Determine the (x, y) coordinate at the center of the cell enclosing the given text.  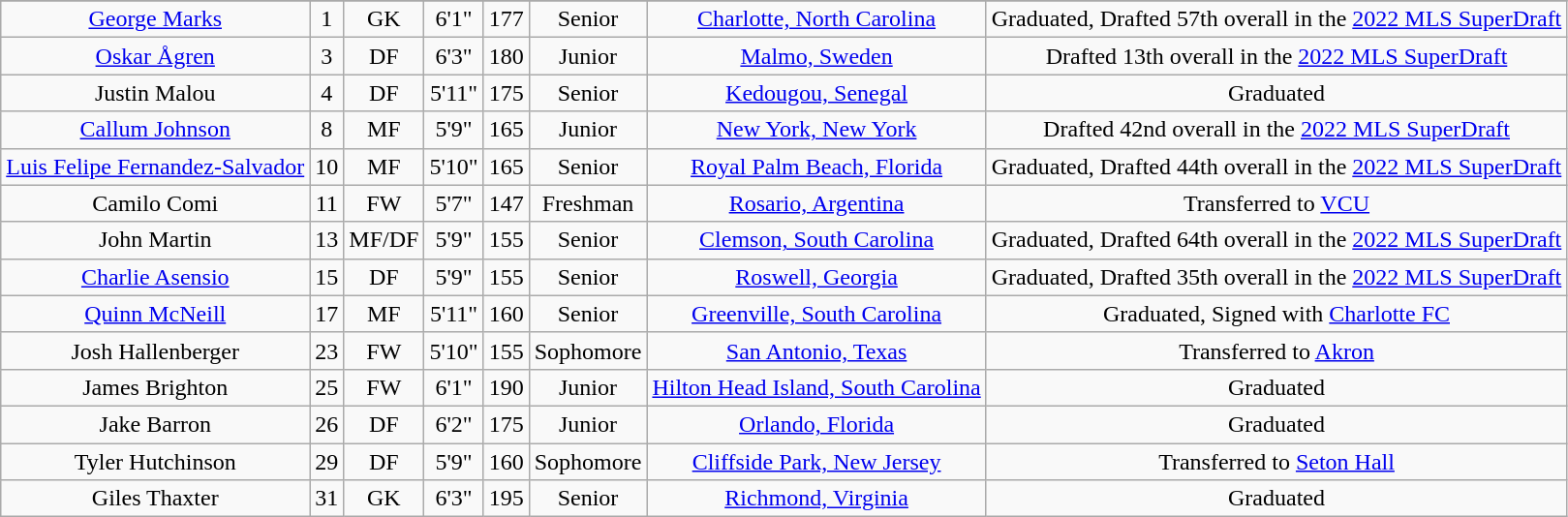
Malmo, Sweden (816, 56)
James Brighton (155, 387)
Clemson, South Carolina (816, 240)
Cliffside Park, New Jersey (816, 462)
Tyler Hutchinson (155, 462)
Luis Felipe Fernandez-Salvador (155, 167)
Graduated, Signed with Charlotte FC (1276, 314)
Oskar Ågren (155, 56)
Rosario, Argentina (816, 203)
29 (327, 462)
Quinn McNeill (155, 314)
Callum Johnson (155, 130)
Giles Thaxter (155, 499)
Graduated, Drafted 44th overall in the 2022 MLS SuperDraft (1276, 167)
10 (327, 167)
26 (327, 424)
Orlando, Florida (816, 424)
New York, New York (816, 130)
Transferred to VCU (1276, 203)
Drafted 42nd overall in the 2022 MLS SuperDraft (1276, 130)
6'2" (453, 424)
Graduated, Drafted 64th overall in the 2022 MLS SuperDraft (1276, 240)
177 (506, 19)
15 (327, 277)
Transferred to Akron (1276, 350)
1 (327, 19)
190 (506, 387)
Camilo Comi (155, 203)
Justin Malou (155, 93)
Graduated, Drafted 57th overall in the 2022 MLS SuperDraft (1276, 19)
17 (327, 314)
11 (327, 203)
4 (327, 93)
31 (327, 499)
180 (506, 56)
8 (327, 130)
Charlotte, North Carolina (816, 19)
Greenville, South Carolina (816, 314)
13 (327, 240)
3 (327, 56)
Charlie Asensio (155, 277)
Graduated, Drafted 35th overall in the 2022 MLS SuperDraft (1276, 277)
Richmond, Virginia (816, 499)
23 (327, 350)
Kedougou, Senegal (816, 93)
5'7" (453, 203)
San Antonio, Texas (816, 350)
Drafted 13th overall in the 2022 MLS SuperDraft (1276, 56)
John Martin (155, 240)
147 (506, 203)
Josh Hallenberger (155, 350)
George Marks (155, 19)
Jake Barron (155, 424)
195 (506, 499)
MF/DF (384, 240)
Royal Palm Beach, Florida (816, 167)
25 (327, 387)
Roswell, Georgia (816, 277)
Hilton Head Island, South Carolina (816, 387)
Transferred to Seton Hall (1276, 462)
Freshman (588, 203)
